Identify which cell holds the provided text, then report its (X, Y) central coordinate. 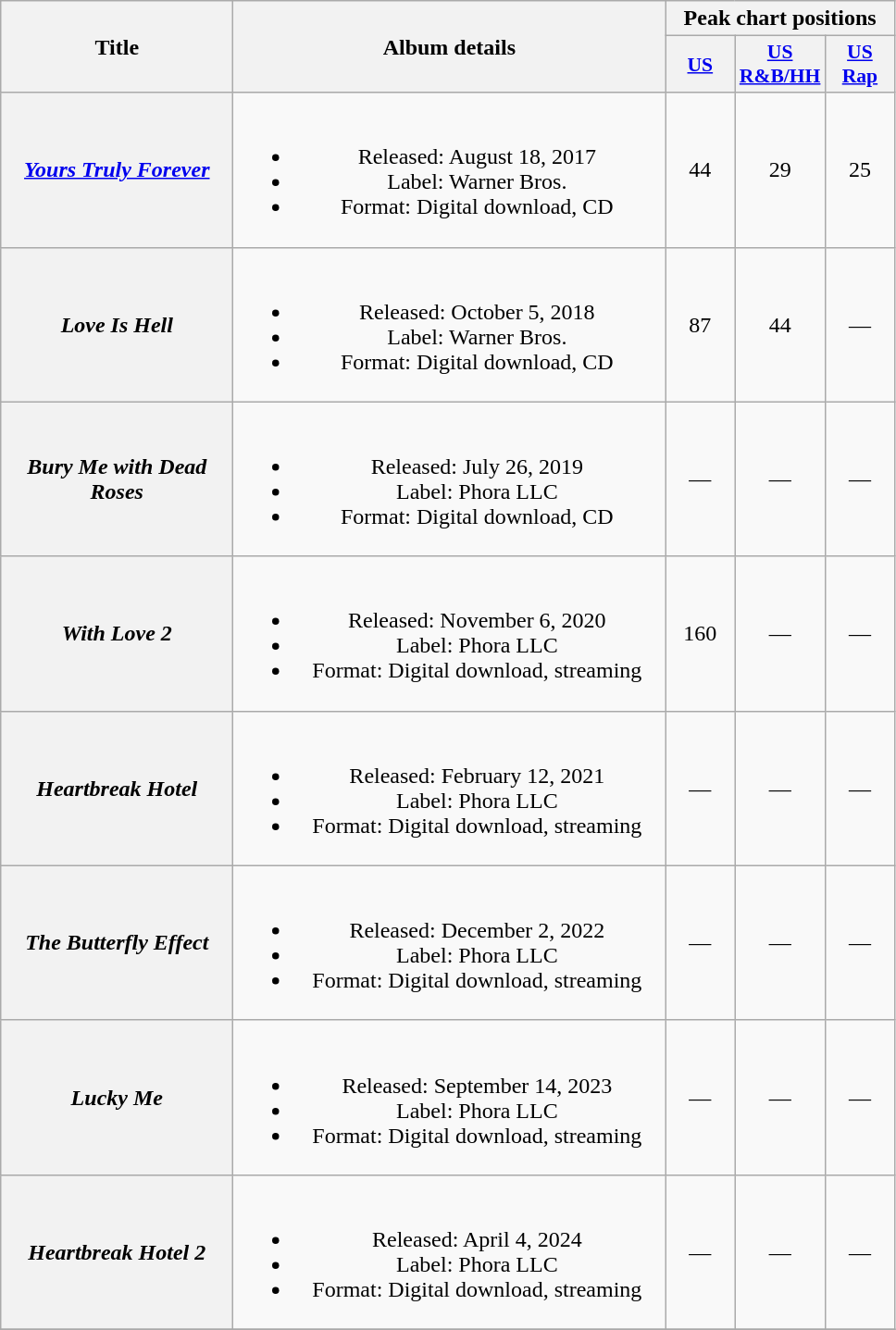
The Butterfly Effect (117, 942)
Love Is Hell (117, 324)
Heartbreak Hotel 2 (117, 1251)
USR&B/HH (780, 65)
Released: September 14, 2023Label: Phora LLCFormat: Digital download, streaming (450, 1098)
Released: July 26, 2019Label: Phora LLCFormat: Digital download, CD (450, 479)
Released: October 5, 2018Label: Warner Bros.Format: Digital download, CD (450, 324)
Album details (450, 46)
Released: November 6, 2020Label: Phora LLCFormat: Digital download, streaming (450, 633)
Peak chart positions (780, 19)
87 (700, 324)
US (700, 65)
Released: August 18, 2017Label: Warner Bros.Format: Digital download, CD (450, 170)
Released: December 2, 2022Label: Phora LLCFormat: Digital download, streaming (450, 942)
Title (117, 46)
Released: February 12, 2021Label: Phora LLCFormat: Digital download, streaming (450, 789)
Heartbreak Hotel (117, 789)
Yours Truly Forever (117, 170)
29 (780, 170)
160 (700, 633)
USRap (859, 65)
Released: April 4, 2024Label: Phora LLCFormat: Digital download, streaming (450, 1251)
With Love 2 (117, 633)
25 (859, 170)
Lucky Me (117, 1098)
Bury Me with Dead Roses (117, 479)
